Capture the cell that displays the provided text and extract its [x, y] central coordinate. 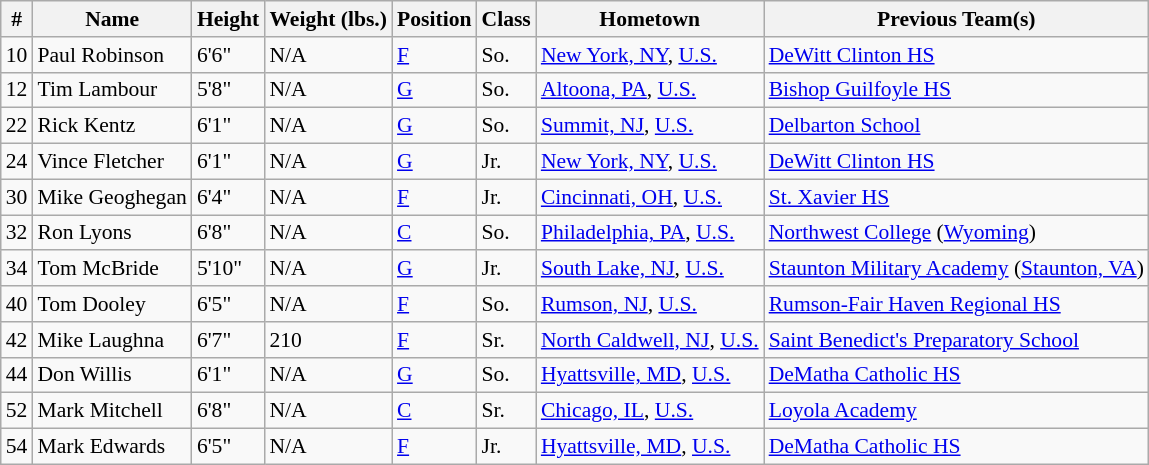
Ron Lyons [112, 233]
Staunton Military Academy (Staunton, VA) [956, 269]
Name [112, 19]
Rumson, NJ, U.S. [650, 304]
South Lake, NJ, U.S. [650, 269]
Rumson-Fair Haven Regional HS [956, 304]
34 [17, 269]
Class [506, 19]
Vince Fletcher [112, 162]
10 [17, 55]
St. Xavier HS [956, 197]
Altoona, PA, U.S. [650, 90]
6'4" [228, 197]
22 [17, 126]
12 [17, 90]
Rick Kentz [112, 126]
Northwest College (Wyoming) [956, 233]
Saint Benedict's Preparatory School [956, 340]
30 [17, 197]
Summit, NJ, U.S. [650, 126]
Tom McBride [112, 269]
Weight (lbs.) [328, 19]
Chicago, IL, U.S. [650, 411]
Tim Lambour [112, 90]
42 [17, 340]
Delbarton School [956, 126]
Height [228, 19]
6'7" [228, 340]
5'8" [228, 90]
Position [434, 19]
54 [17, 447]
52 [17, 411]
210 [328, 340]
Cincinnati, OH, U.S. [650, 197]
Hometown [650, 19]
6'6" [228, 55]
Don Willis [112, 375]
North Caldwell, NJ, U.S. [650, 340]
40 [17, 304]
32 [17, 233]
Paul Robinson [112, 55]
Bishop Guilfoyle HS [956, 90]
Tom Dooley [112, 304]
Previous Team(s) [956, 19]
Mark Edwards [112, 447]
Mark Mitchell [112, 411]
Philadelphia, PA, U.S. [650, 233]
5'10" [228, 269]
44 [17, 375]
# [17, 19]
Loyola Academy [956, 411]
Mike Geoghegan [112, 197]
24 [17, 162]
Mike Laughna [112, 340]
